Capture the cell that displays the provided text and extract its (x, y) central coordinate. 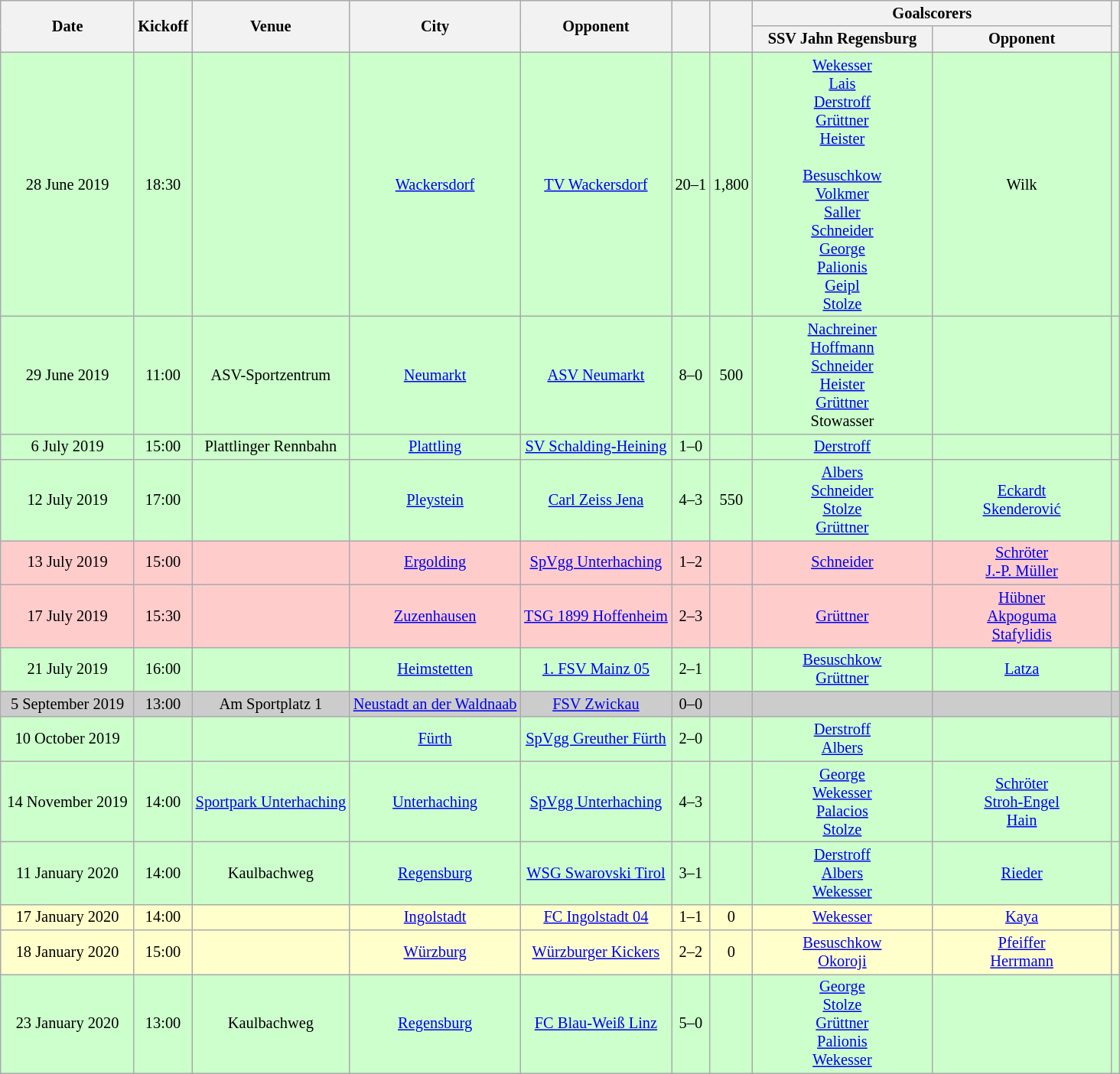
ASV Neumarkt (595, 375)
Latza (1022, 669)
TV Wackersdorf (595, 184)
Wekesser Lais Derstroff Grüttner Heister Besuschkow Volkmer Saller Schneider George Palionis Geipl Stolze (843, 184)
2–0 (691, 739)
Neumarkt (435, 375)
Grüttner (843, 616)
Würzburger Kickers (595, 952)
WSG Swarovski Tirol (595, 873)
17 January 2020 (67, 917)
16:00 (162, 669)
Ingolstadt (435, 917)
Venue (271, 26)
Wilk (1022, 184)
Carl Zeiss Jena (595, 500)
SV Schalding-Heining (595, 447)
Date (67, 26)
Fürth (435, 739)
29 June 2019 (67, 375)
Plattlinger Rennbahn (271, 447)
Derstroff Albers Wekesser (843, 873)
Neustadt an der Waldnaab (435, 704)
550 (731, 500)
17 July 2019 (67, 616)
Besuschkow Grüttner (843, 669)
10 October 2019 (67, 739)
Derstroff Albers (843, 739)
Am Sportplatz 1 (271, 704)
6 July 2019 (67, 447)
Sportpark Unterhaching (271, 802)
2–1 (691, 669)
1–0 (691, 447)
Goalscorers (932, 13)
0–0 (691, 704)
18 January 2020 (67, 952)
Unterhaching (435, 802)
Besuschkow Okoroji (843, 952)
11 January 2020 (67, 873)
15:30 (162, 616)
Pfeiffer Herrmann (1022, 952)
Pleystein (435, 500)
FSV Zwickau (595, 704)
1. FSV Mainz 05 (595, 669)
SSV Jahn Regensburg (843, 39)
2–2 (691, 952)
5 September 2019 (67, 704)
Würzburg (435, 952)
2–3 (691, 616)
13 July 2019 (67, 562)
Derstroff (843, 447)
TSG 1899 Hoffenheim (595, 616)
5–0 (691, 1024)
21 July 2019 (67, 669)
Hübner Akpoguma Stafylidis (1022, 616)
28 June 2019 (67, 184)
Schröter Stroh-Engel Hain (1022, 802)
George Wekesser Palacios Stolze (843, 802)
George Stolze Grüttner Palionis Wekesser (843, 1024)
1–2 (691, 562)
20–1 (691, 184)
17:00 (162, 500)
Wackersdorf (435, 184)
Nachreiner Hoffmann Schneider Heister Grüttner Stowasser (843, 375)
ASV-Sportzentrum (271, 375)
Plattling (435, 447)
Kickoff (162, 26)
11:00 (162, 375)
Schneider (843, 562)
FC Blau-Weiß Linz (595, 1024)
1,800 (731, 184)
Heimstetten (435, 669)
Rieder (1022, 873)
12 July 2019 (67, 500)
23 January 2020 (67, 1024)
Kaya (1022, 917)
3–1 (691, 873)
Schröter J.-P. Müller (1022, 562)
City (435, 26)
Zuzenhausen (435, 616)
14 November 2019 (67, 802)
Ergolding (435, 562)
Albers Schneider Stolze Grüttner (843, 500)
500 (731, 375)
Wekesser (843, 917)
8–0 (691, 375)
SpVgg Greuther Fürth (595, 739)
18:30 (162, 184)
FC Ingolstadt 04 (595, 917)
Eckardt Skenderović (1022, 500)
1–1 (691, 917)
